Return [x, y] of the center of cell containing provided text 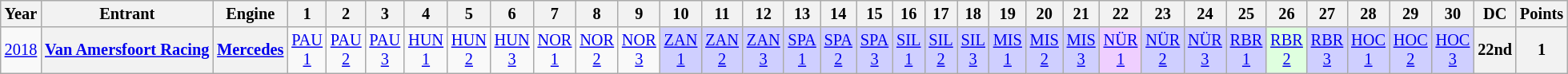
HOC1 [1369, 50]
20 [1045, 14]
23 [1162, 14]
Van Amersfoort Racing [126, 50]
24 [1205, 14]
RBR1 [1246, 50]
PAU3 [384, 50]
Engine [250, 14]
15 [874, 14]
8 [597, 14]
MIS1 [1008, 50]
17 [940, 14]
RBR3 [1327, 50]
13 [802, 14]
11 [722, 14]
HUN2 [469, 50]
MIS2 [1045, 50]
28 [1369, 14]
26 [1286, 14]
Entrant [126, 14]
29 [1410, 14]
14 [839, 14]
NOR3 [639, 50]
27 [1327, 14]
10 [681, 14]
16 [908, 14]
2 [346, 14]
18 [973, 14]
21 [1081, 14]
MIS3 [1081, 50]
HOC3 [1454, 50]
SIL3 [973, 50]
SIL1 [908, 50]
Mercedes [250, 50]
7 [555, 14]
DC [1495, 14]
ZAN1 [681, 50]
2018 [21, 50]
25 [1246, 14]
HOC2 [1410, 50]
PAU2 [346, 50]
22nd [1495, 50]
NÜR2 [1162, 50]
NOR1 [555, 50]
12 [764, 14]
PAU1 [307, 50]
NOR2 [597, 50]
19 [1008, 14]
9 [639, 14]
6 [512, 14]
4 [426, 14]
SPA1 [802, 50]
NÜR3 [1205, 50]
22 [1121, 14]
SIL2 [940, 50]
30 [1454, 14]
3 [384, 14]
SPA2 [839, 50]
HUN3 [512, 50]
ZAN2 [722, 50]
NÜR1 [1121, 50]
RBR2 [1286, 50]
Year [21, 14]
ZAN3 [764, 50]
Points [1542, 14]
5 [469, 14]
HUN1 [426, 50]
SPA3 [874, 50]
